Extract the (X, Y) coordinate from the center of the cell holding the provided text.  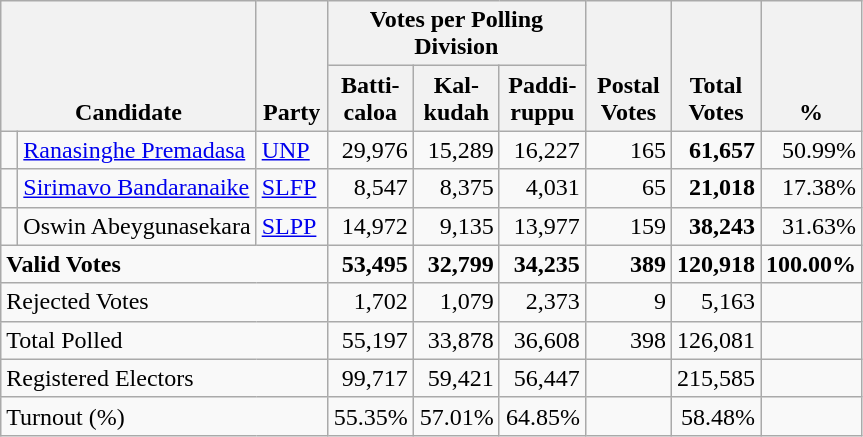
8,547 (370, 188)
15,289 (456, 150)
1,702 (370, 302)
32,799 (456, 264)
34,235 (542, 264)
PostalVotes (628, 66)
8,375 (456, 188)
398 (628, 340)
Paddi-ruppu (542, 98)
65 (628, 188)
Votes per Polling Division (456, 34)
1,079 (456, 302)
21,018 (716, 188)
Registered Electors (164, 378)
61,657 (716, 150)
4,031 (542, 188)
99,717 (370, 378)
159 (628, 226)
SLFP (292, 188)
165 (628, 150)
9,135 (456, 226)
Oswin Abeygunasekara (137, 226)
Batti-caloa (370, 98)
64.85% (542, 416)
Kal-kudah (456, 98)
Party (292, 66)
Ranasinghe Premadasa (137, 150)
Rejected Votes (164, 302)
13,977 (542, 226)
29,976 (370, 150)
Turnout (%) (164, 416)
100.00% (812, 264)
UNP (292, 150)
5,163 (716, 302)
SLPP (292, 226)
36,608 (542, 340)
120,918 (716, 264)
55,197 (370, 340)
Total Votes (716, 66)
14,972 (370, 226)
55.35% (370, 416)
53,495 (370, 264)
59,421 (456, 378)
Candidate (128, 66)
389 (628, 264)
57.01% (456, 416)
% (812, 66)
56,447 (542, 378)
2,373 (542, 302)
38,243 (716, 226)
215,585 (716, 378)
31.63% (812, 226)
Total Polled (164, 340)
58.48% (716, 416)
50.99% (812, 150)
33,878 (456, 340)
16,227 (542, 150)
126,081 (716, 340)
9 (628, 302)
Sirimavo Bandaranaike (137, 188)
17.38% (812, 188)
Valid Votes (164, 264)
